Locate the cell with the specified text and output its [X, Y] center coordinate. 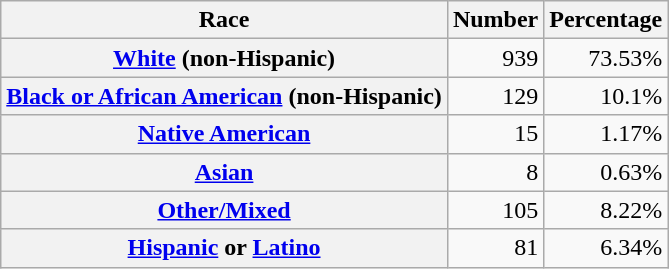
81 [495, 248]
6.34% [606, 248]
939 [495, 58]
10.1% [606, 96]
Race [224, 20]
Black or African American (non-Hispanic) [224, 96]
1.17% [606, 134]
White (non-Hispanic) [224, 58]
Hispanic or Latino [224, 248]
15 [495, 134]
105 [495, 210]
0.63% [606, 172]
Asian [224, 172]
129 [495, 96]
Percentage [606, 20]
8 [495, 172]
Native American [224, 134]
Other/Mixed [224, 210]
Number [495, 20]
73.53% [606, 58]
8.22% [606, 210]
